Pinpoint the cell where the given text exists, returning its (x, y) midpoint coordinate. 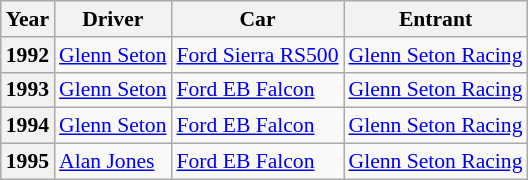
1995 (28, 162)
1993 (28, 90)
Year (28, 19)
Ford Sierra RS500 (257, 55)
1992 (28, 55)
Car (257, 19)
Alan Jones (112, 162)
1994 (28, 126)
Driver (112, 19)
Entrant (436, 19)
